Extract the (x, y) coordinate from the center of the cell holding the provided text.  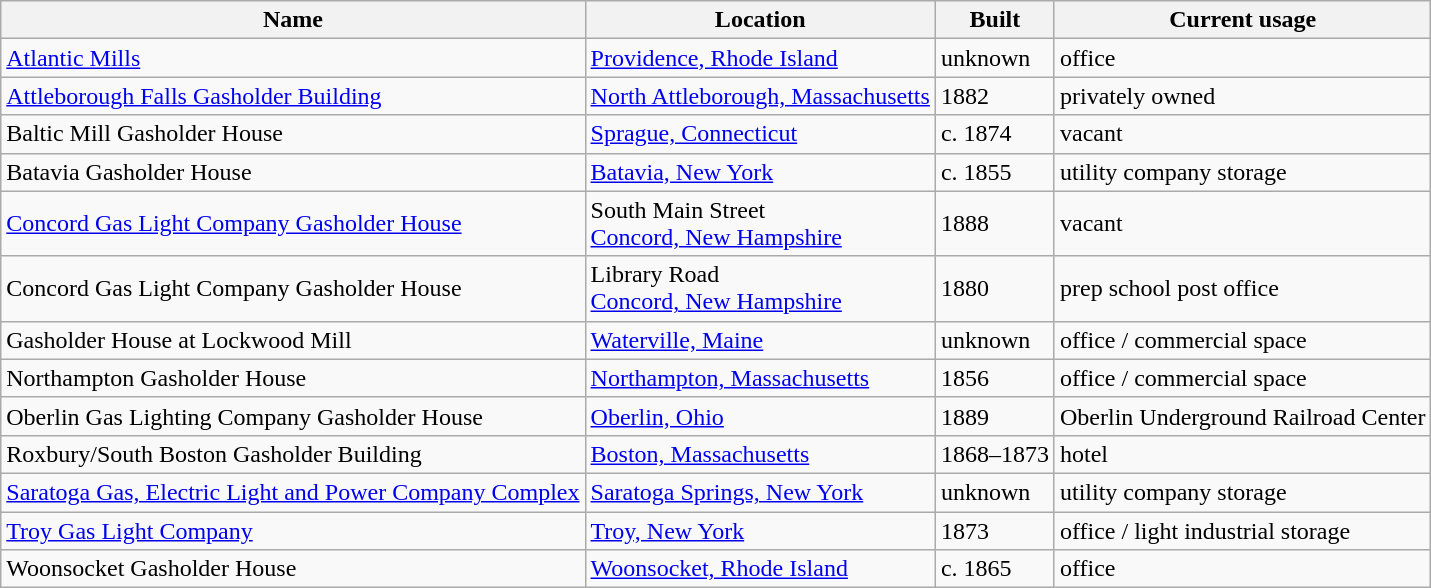
Oberlin Underground Railroad Center (1242, 416)
Built (994, 20)
Attleborough Falls Gasholder Building (293, 96)
Saratoga Springs, New York (760, 492)
1882 (994, 96)
1889 (994, 416)
c. 1855 (994, 172)
Library RoadConcord, New Hampshire (760, 288)
privately owned (1242, 96)
Northampton Gasholder House (293, 378)
1888 (994, 224)
Woonsocket, Rhode Island (760, 569)
prep school post office (1242, 288)
hotel (1242, 454)
c. 1874 (994, 134)
Atlantic Mills (293, 58)
Current usage (1242, 20)
Baltic Mill Gasholder House (293, 134)
Gasholder House at Lockwood Mill (293, 340)
1856 (994, 378)
Northampton, Massachusetts (760, 378)
Waterville, Maine (760, 340)
Batavia Gasholder House (293, 172)
Oberlin, Ohio (760, 416)
1868–1873 (994, 454)
Sprague, Connecticut (760, 134)
Name (293, 20)
Oberlin Gas Lighting Company Gasholder House (293, 416)
Roxbury/South Boston Gasholder Building (293, 454)
c. 1865 (994, 569)
1880 (994, 288)
Woonsocket Gasholder House (293, 569)
Providence, Rhode Island (760, 58)
Boston, Massachusetts (760, 454)
Saratoga Gas, Electric Light and Power Company Complex (293, 492)
South Main StreetConcord, New Hampshire (760, 224)
office / light industrial storage (1242, 531)
1873 (994, 531)
Troy, New York (760, 531)
North Attleborough, Massachusetts (760, 96)
Batavia, New York (760, 172)
Troy Gas Light Company (293, 531)
Location (760, 20)
